From the cell containing the given text, extract its center point as (X, Y) coordinate. 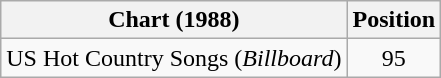
Chart (1988) (174, 20)
95 (394, 58)
US Hot Country Songs (Billboard) (174, 58)
Position (394, 20)
